Identify which cell holds the provided text, then report its (X, Y) central coordinate. 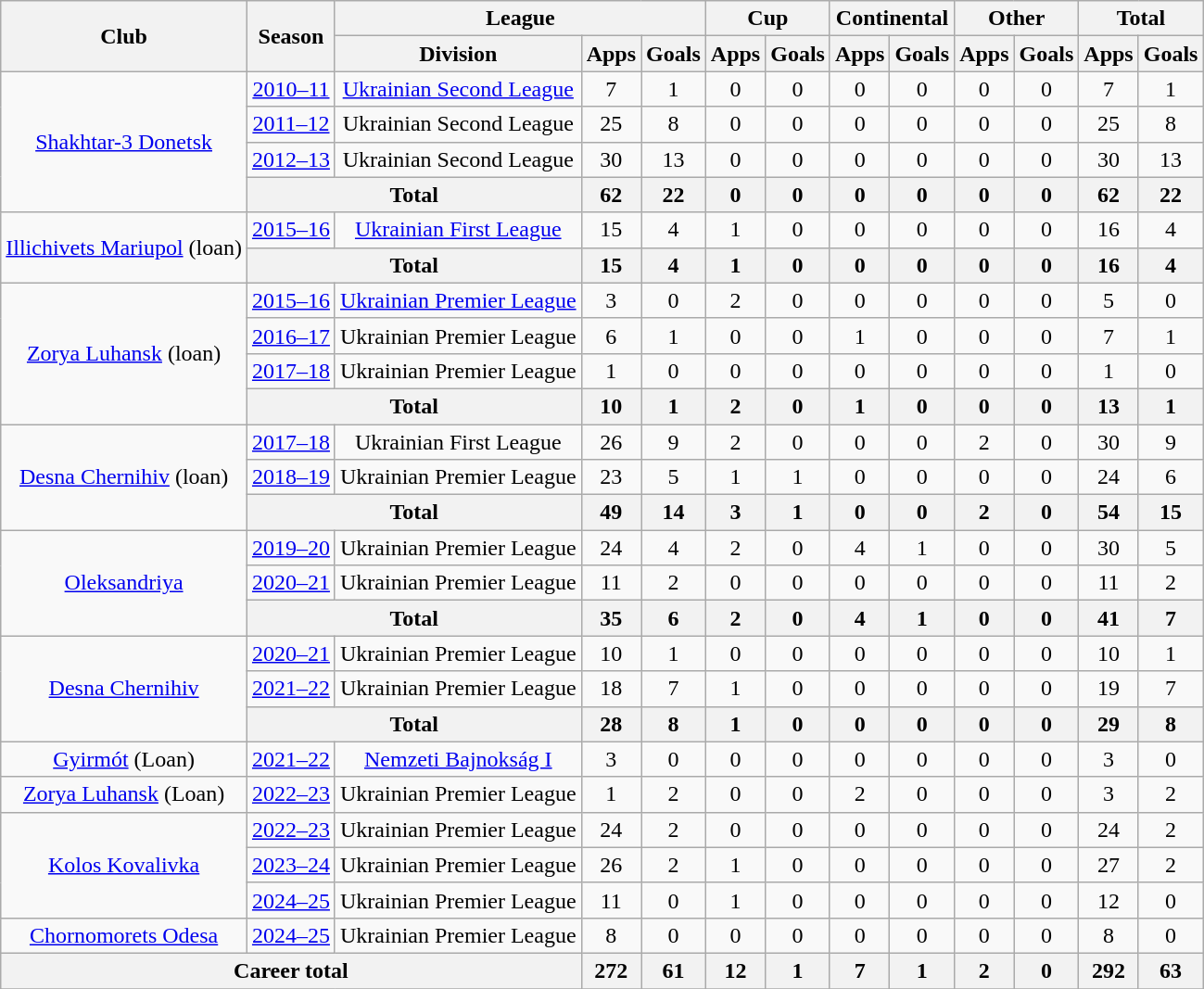
14 (674, 513)
63 (1171, 970)
Nemzeti Bajnokság I (458, 759)
Oleksandriya (124, 583)
Chornomorets Odesa (124, 935)
2019–20 (291, 548)
Zorya Luhansk (loan) (124, 353)
27 (1109, 865)
2011–12 (291, 124)
49 (611, 513)
Cup (767, 19)
19 (1109, 689)
Desna Chernihiv (124, 689)
292 (1109, 970)
Zorya Luhansk (Loan) (124, 794)
54 (1109, 513)
2010–11 (291, 89)
Gyirmót (Loan) (124, 759)
41 (1109, 618)
Continental (892, 19)
61 (674, 970)
2012–13 (291, 159)
Desna Chernihiv (loan) (124, 477)
29 (1109, 724)
2016–17 (291, 336)
Division (458, 54)
2018–19 (291, 477)
272 (611, 970)
Season (291, 36)
Illichivets Mariupol (loan) (124, 247)
Career total (291, 970)
18 (611, 689)
23 (611, 477)
Other (1017, 19)
35 (611, 618)
Shakhtar-3 Donetsk (124, 142)
28 (611, 724)
Kolos Kovalivka (124, 865)
2023–24 (291, 865)
League (520, 19)
Club (124, 36)
